Search for the cell housing the specified text and yield its (X, Y) center coordinate. 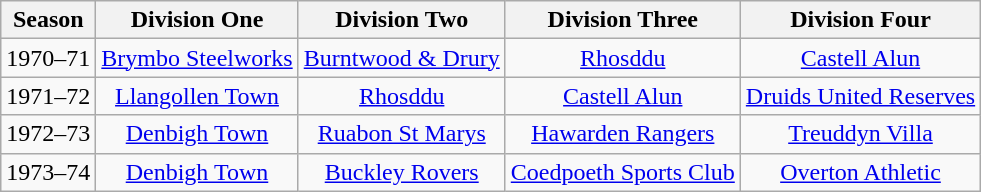
Coedpoeth Sports Club (622, 172)
Division Three (622, 20)
Season (48, 20)
Brymbo Steelworks (197, 58)
1972–73 (48, 134)
Division Two (402, 20)
Division Four (860, 20)
Ruabon St Marys (402, 134)
Druids United Reserves (860, 96)
1973–74 (48, 172)
1971–72 (48, 96)
Division One (197, 20)
Overton Athletic (860, 172)
Hawarden Rangers (622, 134)
Treuddyn Villa (860, 134)
Burntwood & Drury (402, 58)
1970–71 (48, 58)
Llangollen Town (197, 96)
Buckley Rovers (402, 172)
